From the cell containing the given text, extract its center point as (X, Y) coordinate. 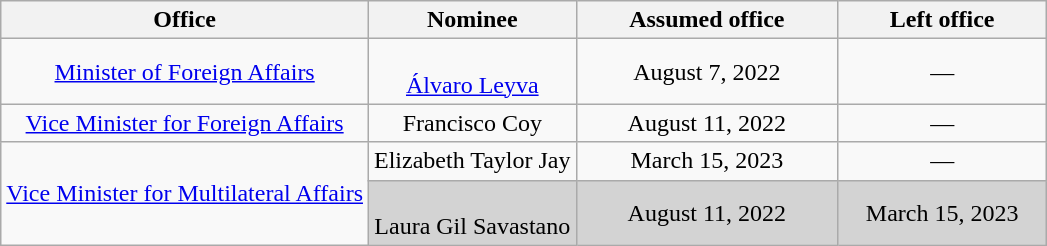
Vice Minister for Multilateral Affairs (185, 194)
August 7, 2022 (706, 72)
Laura Gil Savastano (473, 212)
Elizabeth Taylor Jay (473, 161)
Assumed office (706, 20)
Minister of Foreign Affairs (185, 72)
Álvaro Leyva (473, 72)
Nominee (473, 20)
Left office (942, 20)
Vice Minister for Foreign Affairs (185, 123)
Francisco Coy (473, 123)
Office (185, 20)
